For the text-containing cell, return its midpoint in [x, y] coordinate format. 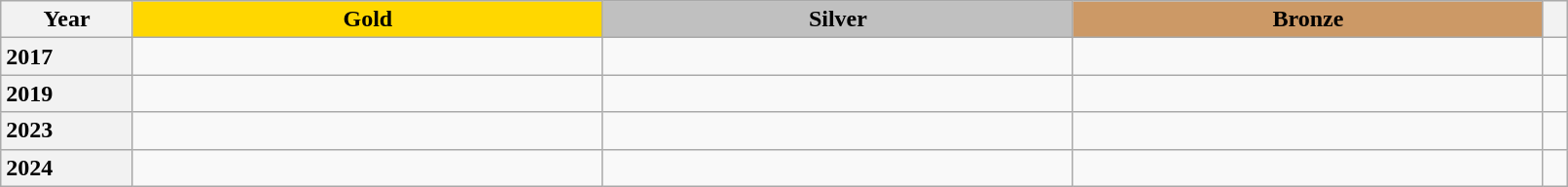
2024 [67, 168]
Silver [837, 19]
2023 [67, 131]
2017 [67, 56]
2019 [67, 93]
Year [67, 19]
Gold [368, 19]
Bronze [1308, 19]
